Provide the (x, y) coordinate of the cell's center where the given text is located.  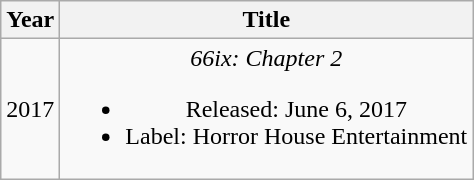
2017 (30, 109)
Title (266, 20)
Year (30, 20)
66ix: Chapter 2Released: June 6, 2017Label: Horror House Entertainment (266, 109)
